Detect which cell encompasses the target text, then output its [X, Y] center coordinate. 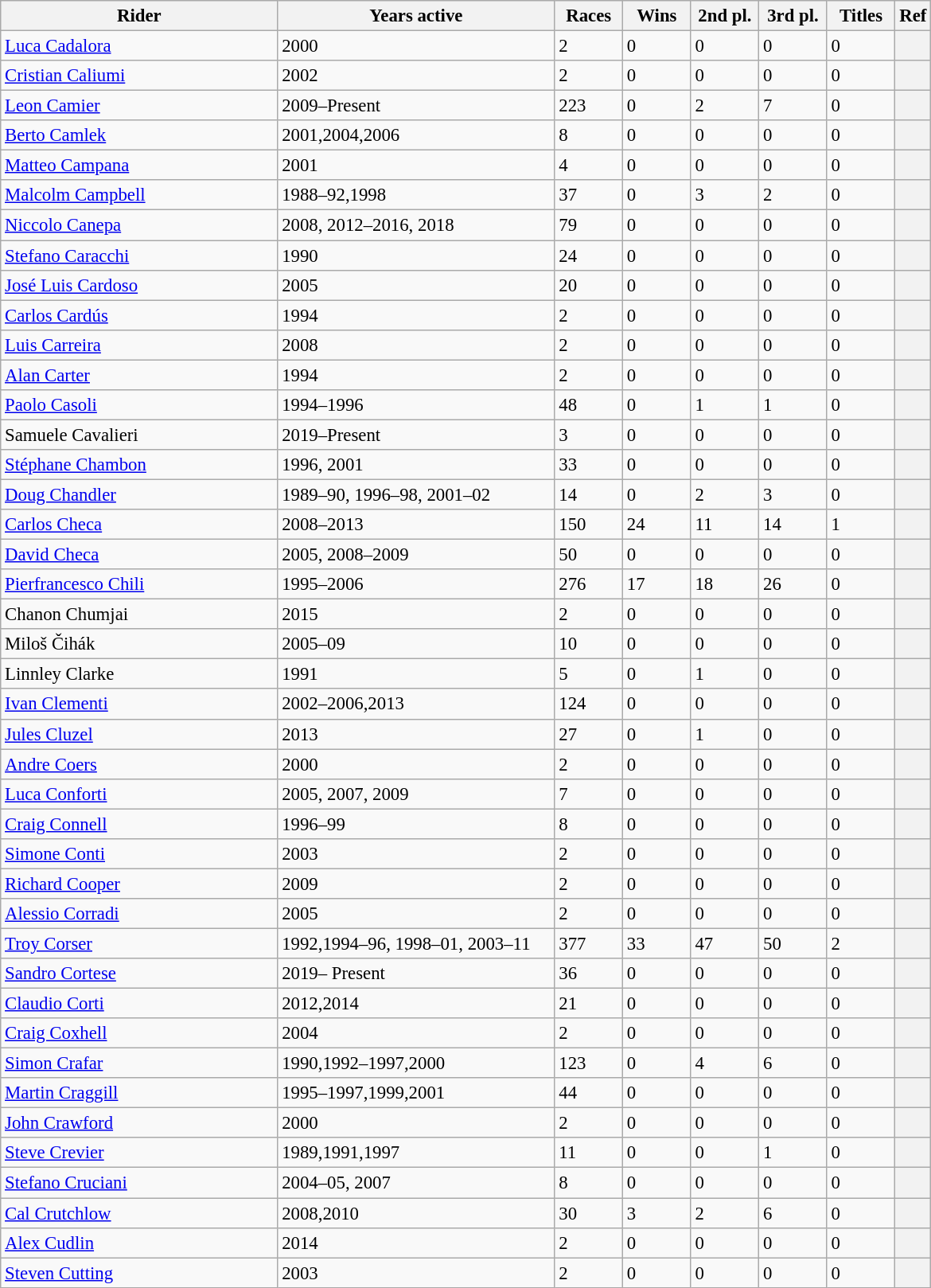
1990 [416, 256]
44 [589, 1093]
John Crawford [139, 1123]
2008 [416, 345]
Malcolm Campbell [139, 195]
Stefano Cruciani [139, 1183]
Alex Cudlin [139, 1243]
Claudio Corti [139, 1004]
20 [589, 285]
2004 [416, 1033]
1991 [416, 674]
2002 [416, 76]
79 [589, 225]
2002–2006,2013 [416, 704]
Cristian Caliumi [139, 76]
Luis Carreira [139, 345]
Craig Connell [139, 824]
1996–99 [416, 824]
1992,1994–96, 1998–01, 2003–11 [416, 943]
276 [589, 584]
1989,1991,1997 [416, 1153]
2001,2004,2006 [416, 135]
Samuele Cavalieri [139, 435]
123 [589, 1064]
José Luis Cardoso [139, 285]
Rider [139, 16]
Wins [657, 16]
47 [725, 943]
1994–1996 [416, 405]
30 [589, 1213]
Ivan Clementi [139, 704]
Titles [861, 16]
Luca Cadalora [139, 46]
3rd pl. [793, 16]
2001 [416, 166]
5 [589, 674]
2014 [416, 1243]
377 [589, 943]
223 [589, 106]
1996, 2001 [416, 465]
Races [589, 16]
Linnley Clarke [139, 674]
2008–2013 [416, 525]
21 [589, 1004]
2013 [416, 734]
2019–Present [416, 435]
Stéphane Chambon [139, 465]
10 [589, 644]
Alan Carter [139, 375]
Stefano Caracchi [139, 256]
1989–90, 1996–98, 2001–02 [416, 494]
Andre Coers [139, 764]
36 [589, 974]
17 [657, 584]
1988–92,1998 [416, 195]
26 [793, 584]
37 [589, 195]
Simon Crafar [139, 1064]
Alessio Corradi [139, 914]
2005, 2008–2009 [416, 555]
Steven Cutting [139, 1273]
Ref [913, 16]
2005–09 [416, 644]
2008,2010 [416, 1213]
1995–1997,1999,2001 [416, 1093]
124 [589, 704]
Troy Corser [139, 943]
Doug Chandler [139, 494]
2009–Present [416, 106]
1990,1992–1997,2000 [416, 1064]
Matteo Campana [139, 166]
150 [589, 525]
Cal Crutchlow [139, 1213]
Craig Coxhell [139, 1033]
2012,2014 [416, 1004]
Jules Cluzel [139, 734]
27 [589, 734]
Niccolo Canepa [139, 225]
Steve Crevier [139, 1153]
48 [589, 405]
2009 [416, 884]
2005, 2007, 2009 [416, 794]
2004–05, 2007 [416, 1183]
David Checa [139, 555]
Berto Camlek [139, 135]
Years active [416, 16]
2nd pl. [725, 16]
2008, 2012–2016, 2018 [416, 225]
Pierfrancesco Chili [139, 584]
Leon Camier [139, 106]
Miloš Čihák [139, 644]
Chanon Chumjai [139, 615]
Luca Conforti [139, 794]
Carlos Cardús [139, 315]
Simone Conti [139, 854]
Martin Craggill [139, 1093]
18 [725, 584]
2015 [416, 615]
Carlos Checa [139, 525]
Richard Cooper [139, 884]
1995–2006 [416, 584]
2019– Present [416, 974]
Paolo Casoli [139, 405]
Sandro Cortese [139, 974]
